Locate the cell with the specified text and output its (X, Y) center coordinate. 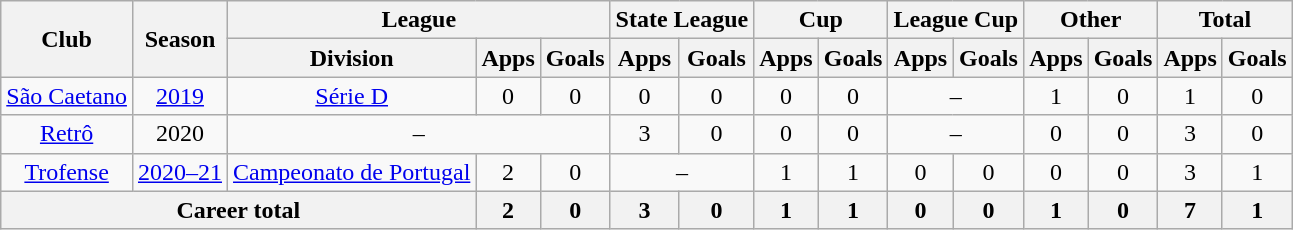
2020–21 (180, 172)
Campeonato de Portugal (352, 172)
Total (1225, 20)
League (420, 20)
2020 (180, 134)
2019 (180, 96)
Season (180, 39)
São Caetano (67, 96)
League Cup (956, 20)
State League (682, 20)
Cup (821, 20)
Division (352, 58)
Trofense (67, 172)
7 (1190, 210)
Retrô (67, 134)
Série D (352, 96)
Other (1091, 20)
Career total (238, 210)
Club (67, 39)
